Scan for the cell matching the given text and deliver its [X, Y] coordinate at center. 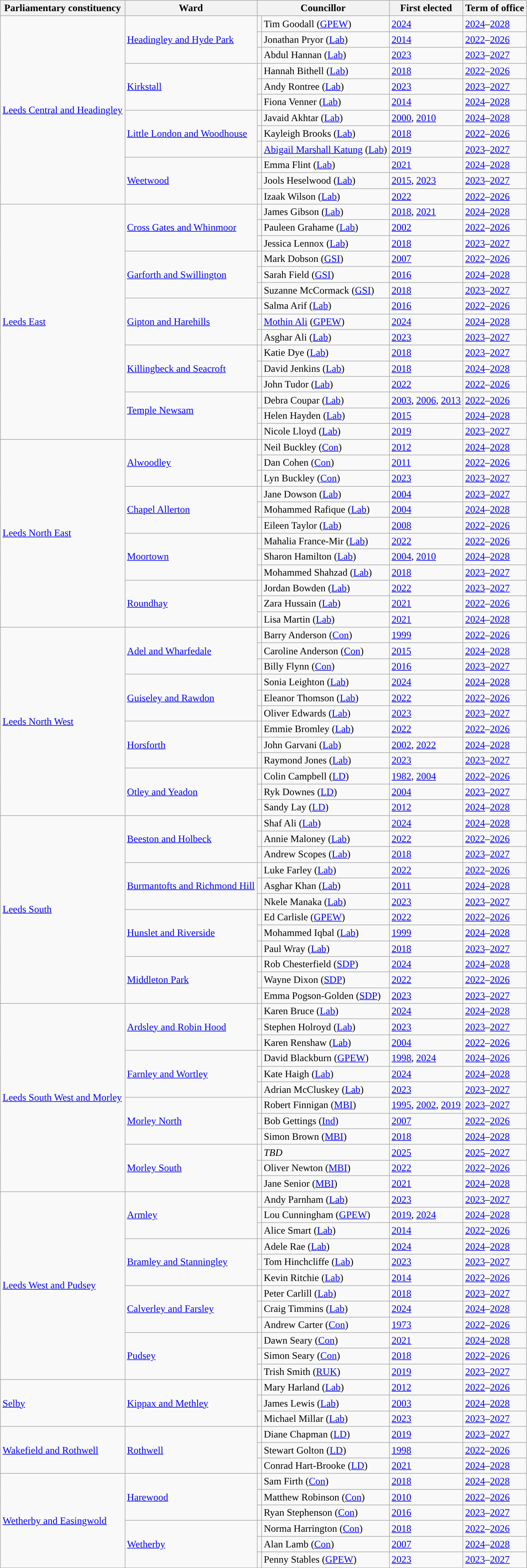
Otley and Yeadon [191, 792]
Pudsey [191, 1356]
2003, 2006, 2013 [426, 400]
Parliamentary constituency [63, 8]
Killingbeck and Seacroft [191, 369]
Hunslet and Riverside [191, 933]
Leeds South West and Morley [63, 1098]
Sam Firth (Con) [325, 1482]
Kate Haigh (Lab) [325, 1074]
Diane Chapman (LD) [325, 1434]
Ryk Downes (LD) [325, 792]
2025 [426, 1152]
Chapel Allerton [191, 510]
Abigail Marshall Katung (Lab) [325, 149]
Moortown [191, 557]
1982, 2004 [426, 776]
Rob Chesterfield (SDP) [325, 964]
Simon Brown (MBI) [325, 1136]
Dan Cohen (Con) [325, 463]
Conrad Hart-Brooke (LD) [325, 1466]
Leeds West and Pudsey [63, 1286]
Mark Dobson (GSI) [325, 259]
Simon Seary (Con) [325, 1356]
Burmantofts and Richmond Hill [191, 886]
Jonathan Pryor (Lab) [325, 40]
Mahalia France-Mir (Lab) [325, 541]
Weetwood [191, 180]
Nicole Lloyd (Lab) [325, 431]
Emma Flint (Lab) [325, 165]
John Garvani (Lab) [325, 745]
Harewood [191, 1497]
Cross Gates and Whinmoor [191, 228]
2000, 2010 [426, 118]
Neil Buckley (Con) [325, 447]
Alwoodley [191, 462]
1973 [426, 1325]
Alan Lamb (Con) [325, 1544]
Farnley and Wortley [191, 1074]
Mohammed Shahzad (Lab) [325, 572]
Caroline Anderson (Con) [325, 651]
Sandy Lay (LD) [325, 807]
Suzanne McCormack (GSI) [325, 290]
Leeds East [63, 322]
Jessica Lennox (Lab) [325, 243]
Lyn Buckley (Con) [325, 478]
Garforth and Swillington [191, 275]
Little London and Woodhouse [191, 133]
Craig Timmins (Lab) [325, 1309]
Leeds North West [63, 721]
Billy Flynn (Con) [325, 666]
Term of office [495, 8]
Norma Harrington (Con) [325, 1528]
Lisa Martin (Lab) [325, 619]
Fiona Venner (Lab) [325, 102]
Wetherby and Easingwold [63, 1521]
Jordan Bowden (Lab) [325, 588]
Leeds South [63, 909]
Hannah Bithell (Lab) [325, 71]
Dawn Seary (Con) [325, 1340]
Adele Rae (Lab) [325, 1246]
Eleanor Thomson (Lab) [325, 698]
2024–2026 [495, 1058]
Luke Farley (Lab) [325, 870]
Michael Millar (Lab) [325, 1419]
Karen Renshaw (Lab) [325, 1043]
Beeston and Holbeck [191, 839]
Roundhay [191, 604]
Adel and Wharfedale [191, 651]
Gipton and Harehills [191, 322]
Peter Carlill (Lab) [325, 1293]
Kirkstall [191, 86]
Paul Wray (Lab) [325, 948]
Penny Stables (GPEW) [325, 1560]
David Jenkins (Lab) [325, 369]
James Lewis (Lab) [325, 1403]
2010 [426, 1497]
Rothwell [191, 1450]
Kippax and Methley [191, 1403]
Javaid Akhtar (Lab) [325, 118]
2018, 2021 [426, 212]
Mary Harland (Lab) [325, 1387]
Selby [63, 1403]
2004, 2010 [426, 557]
Annie Maloney (Lab) [325, 839]
Pauleen Grahame (Lab) [325, 228]
Andrew Carter (Con) [325, 1325]
Guiseley and Rawdon [191, 698]
David Blackburn (GPEW) [325, 1058]
2025–2027 [495, 1152]
Nkele Manaka (Lab) [325, 901]
Emma Pogson-Golden (SDP) [325, 996]
2015, 2023 [426, 180]
Jane Dowson (Lab) [325, 494]
TBD [325, 1152]
Debra Coupar (Lab) [325, 400]
Morley South [191, 1168]
Sharon Hamilton (Lab) [325, 557]
Katie Dye (Lab) [325, 353]
1998 [426, 1450]
Wayne Dixon (SDP) [325, 980]
Mothin Ali (GPEW) [325, 322]
Mohammed Iqbal (Lab) [325, 933]
Andy Parnham (Lab) [325, 1199]
Ryan Stephenson (Con) [325, 1513]
James Gibson (Lab) [325, 212]
Kevin Ritchie (Lab) [325, 1278]
Stephen Holroyd (Lab) [325, 1027]
Leeds Central and Headingley [63, 110]
Wakefield and Rothwell [63, 1450]
Jane Senior (MBI) [325, 1183]
Temple Newsam [191, 415]
1995, 2002, 2019 [426, 1105]
2002, 2022 [426, 745]
Eileen Taylor (Lab) [325, 525]
Raymond Jones (Lab) [325, 761]
Robert Finnigan (MBI) [325, 1105]
Morley North [191, 1121]
Ward [191, 8]
Stewart Golton (LD) [325, 1450]
Bob Gettings (Ind) [325, 1121]
Emmie Bromley (Lab) [325, 729]
Bramley and Stanningley [191, 1262]
Alice Smart (Lab) [325, 1231]
2003 [426, 1403]
Calverley and Farsley [191, 1309]
Leeds North East [63, 533]
Andrew Scopes (Lab) [325, 854]
Adrian McCluskey (Lab) [325, 1090]
Izaak Wilson (Lab) [325, 196]
Sonia Leighton (Lab) [325, 682]
John Tudor (Lab) [325, 384]
Abdul Hannan (Lab) [325, 55]
Helen Hayden (Lab) [325, 415]
1998, 2024 [426, 1058]
Asghar Ali (Lab) [325, 337]
Trish Smith (RUK) [325, 1372]
2002 [426, 228]
Ed Carlisle (GPEW) [325, 917]
Karen Bruce (Lab) [325, 1011]
Headingley and Hyde Park [191, 40]
Sarah Field (GSI) [325, 275]
Andy Rontree (Lab) [325, 86]
Asghar Khan (Lab) [325, 886]
Tim Goodall (GPEW) [325, 24]
Tom Hinchcliffe (Lab) [325, 1262]
2019, 2024 [426, 1215]
First elected [426, 8]
Kayleigh Brooks (Lab) [325, 133]
Ardsley and Robin Hood [191, 1027]
Horsforth [191, 745]
Councillor [323, 8]
Wetherby [191, 1544]
Oliver Newton (MBI) [325, 1168]
Jools Heselwood (Lab) [325, 180]
Armley [191, 1215]
Salma Arif (Lab) [325, 306]
Zara Hussain (Lab) [325, 604]
Matthew Robinson (Con) [325, 1497]
Lou Cunningham (GPEW) [325, 1215]
2008 [426, 525]
Middleton Park [191, 980]
Colin Campbell (LD) [325, 776]
Oliver Edwards (Lab) [325, 714]
Barry Anderson (Con) [325, 635]
Shaf Ali (Lab) [325, 823]
Mohammed Rafique (Lab) [325, 510]
